Extract the (x, y) coordinate from the center of the cell holding the provided text.  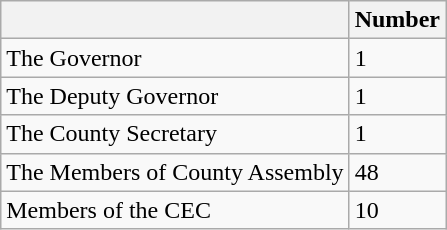
Members of the CEC (175, 210)
10 (397, 210)
The County Secretary (175, 134)
The Deputy Governor (175, 96)
48 (397, 172)
The Members of County Assembly (175, 172)
Number (397, 20)
The Governor (175, 58)
